Output the (x, y) coordinate of the center of the cell containing the given text.  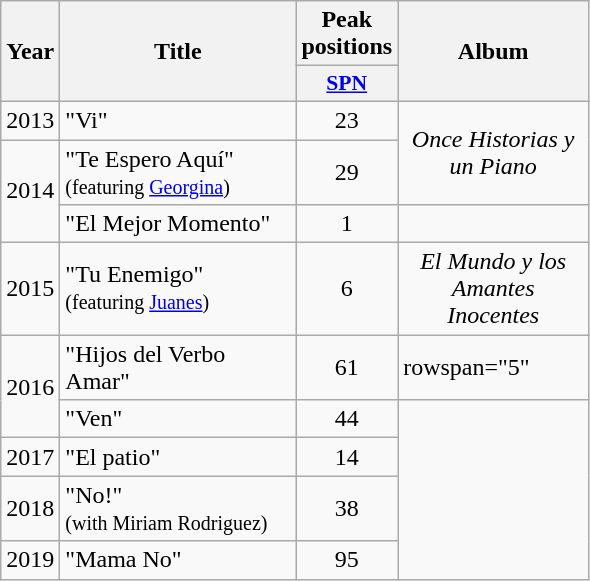
2013 (30, 120)
"Hijos del Verbo Amar" (178, 368)
44 (347, 419)
Title (178, 52)
1 (347, 224)
"No!"(with Miriam Rodriguez) (178, 508)
23 (347, 120)
2018 (30, 508)
"Te Espero Aquí" (featuring Georgina) (178, 172)
2019 (30, 560)
"Mama No" (178, 560)
Once Historias y un Piano (494, 152)
Peak positions (347, 34)
38 (347, 508)
"Vi" (178, 120)
"El Mejor Momento" (178, 224)
Album (494, 52)
2014 (30, 192)
2015 (30, 289)
El Mundo y los Amantes Inocentes (494, 289)
rowspan="5" (494, 368)
29 (347, 172)
14 (347, 457)
Year (30, 52)
61 (347, 368)
2017 (30, 457)
"Tu Enemigo" (featuring Juanes) (178, 289)
"Ven" (178, 419)
6 (347, 289)
2016 (30, 386)
SPN (347, 84)
95 (347, 560)
"El patio" (178, 457)
